Locate the cell with the specified text and output its (x, y) center coordinate. 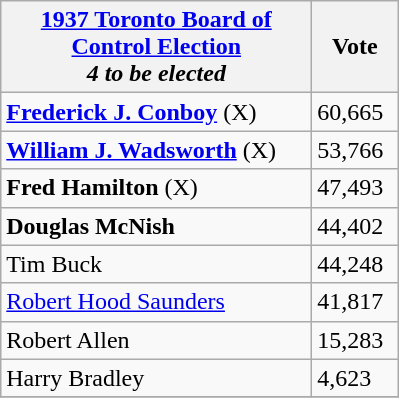
47,493 (355, 188)
Vote (355, 47)
Robert Hood Saunders (156, 302)
Tim Buck (156, 264)
60,665 (355, 112)
Robert Allen (156, 340)
William J. Wadsworth (X) (156, 150)
1937 Toronto Board of Control Election 4 to be elected (156, 47)
Fred Hamilton (X) (156, 188)
4,623 (355, 378)
15,283 (355, 340)
Harry Bradley (156, 378)
44,248 (355, 264)
53,766 (355, 150)
44,402 (355, 226)
Frederick J. Conboy (X) (156, 112)
41,817 (355, 302)
Douglas McNish (156, 226)
